Detect which cell encompasses the target text, then output its (x, y) center coordinate. 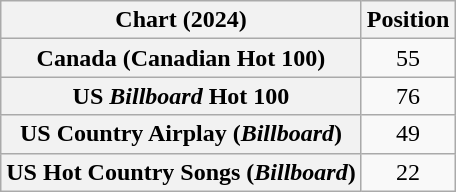
49 (408, 134)
Canada (Canadian Hot 100) (181, 58)
US Hot Country Songs (Billboard) (181, 172)
US Billboard Hot 100 (181, 96)
55 (408, 58)
Position (408, 20)
76 (408, 96)
22 (408, 172)
US Country Airplay (Billboard) (181, 134)
Chart (2024) (181, 20)
